Scan for the cell matching the given text and deliver its (X, Y) coordinate at center. 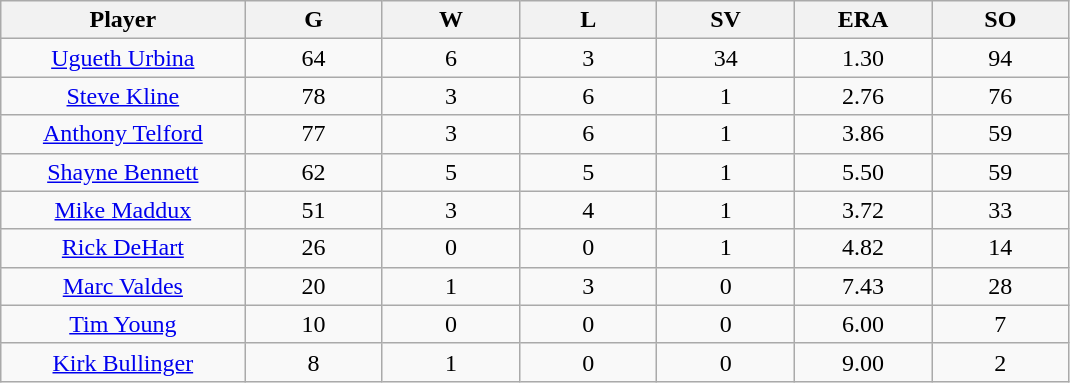
20 (314, 286)
Kirk Bullinger (123, 362)
Steve Kline (123, 96)
76 (1000, 96)
64 (314, 58)
34 (726, 58)
14 (1000, 248)
4.82 (862, 248)
78 (314, 96)
ERA (862, 20)
77 (314, 134)
28 (1000, 286)
4 (588, 210)
10 (314, 324)
SO (1000, 20)
3.72 (862, 210)
5.50 (862, 172)
7.43 (862, 286)
Player (123, 20)
94 (1000, 58)
Anthony Telford (123, 134)
W (450, 20)
Shayne Bennett (123, 172)
1.30 (862, 58)
9.00 (862, 362)
51 (314, 210)
2.76 (862, 96)
8 (314, 362)
Tim Young (123, 324)
62 (314, 172)
SV (726, 20)
L (588, 20)
Ugueth Urbina (123, 58)
Marc Valdes (123, 286)
Mike Maddux (123, 210)
7 (1000, 324)
2 (1000, 362)
Rick DeHart (123, 248)
33 (1000, 210)
26 (314, 248)
G (314, 20)
3.86 (862, 134)
6.00 (862, 324)
